Provide the [X, Y] coordinate of the cell's center where the given text is located.  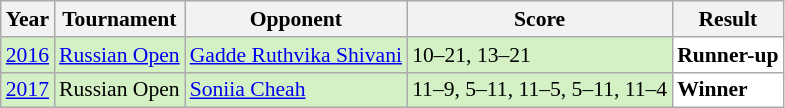
Runner-up [728, 55]
Year [28, 19]
Soniia Cheah [296, 90]
11–9, 5–11, 11–5, 5–11, 11–4 [540, 90]
Result [728, 19]
Score [540, 19]
2017 [28, 90]
2016 [28, 55]
Tournament [120, 19]
Opponent [296, 19]
Gadde Ruthvika Shivani [296, 55]
10–21, 13–21 [540, 55]
Winner [728, 90]
